Return the (x, y) coordinate for the center point of the cell that contains the specified text.  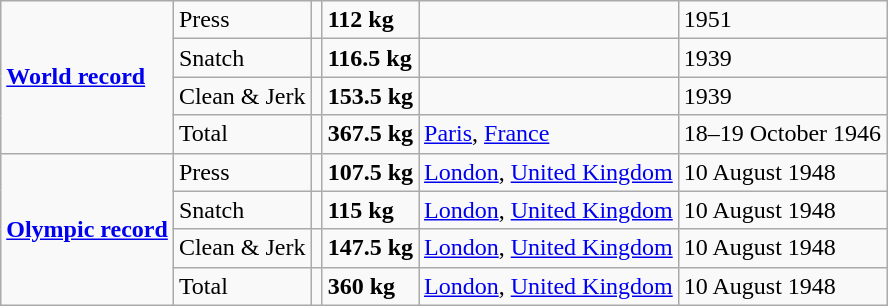
367.5 kg (370, 134)
115 kg (370, 210)
116.5 kg (370, 58)
18–19 October 1946 (782, 134)
112 kg (370, 20)
107.5 kg (370, 172)
360 kg (370, 286)
1951 (782, 20)
147.5 kg (370, 248)
Olympic record (88, 229)
World record (88, 77)
153.5 kg (370, 96)
Paris, France (549, 134)
